Detect which cell encompasses the target text, then output its [X, Y] center coordinate. 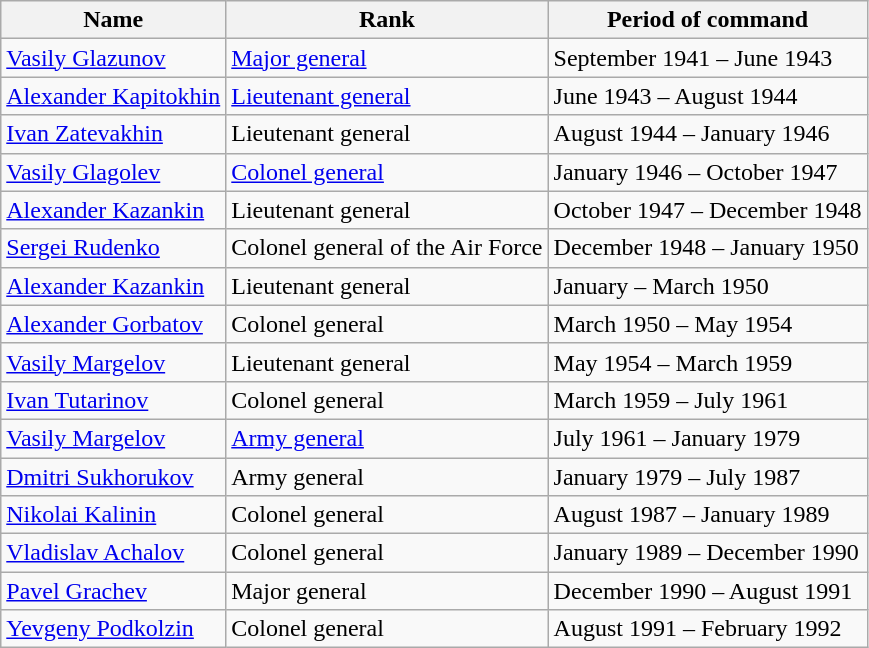
Period of command [708, 20]
January – March 1950 [708, 286]
Pavel Grachev [114, 591]
Vladislav Achalov [114, 553]
January 1946 – October 1947 [708, 172]
Alexander Kapitokhin [114, 96]
March 1950 – May 1954 [708, 324]
January 1979 – July 1987 [708, 477]
Vasily Glagolev [114, 172]
Alexander Gorbatov [114, 324]
July 1961 – January 1979 [708, 438]
Ivan Zatevakhin [114, 134]
Colonel general of the Air Force [387, 248]
January 1989 – December 1990 [708, 553]
June 1943 – August 1944 [708, 96]
Vasily Glazunov [114, 58]
October 1947 – December 1948 [708, 210]
Dmitri Sukhorukov [114, 477]
August 1987 – January 1989 [708, 515]
March 1959 – July 1961 [708, 400]
December 1948 – January 1950 [708, 248]
Ivan Tutarinov [114, 400]
August 1991 – February 1992 [708, 629]
Nikolai Kalinin [114, 515]
May 1954 – March 1959 [708, 362]
Yevgeny Podkolzin [114, 629]
December 1990 – August 1991 [708, 591]
September 1941 – June 1943 [708, 58]
Sergei Rudenko [114, 248]
Rank [387, 20]
Name [114, 20]
August 1944 – January 1946 [708, 134]
